Scan for the cell matching the given text and deliver its [x, y] coordinate at center. 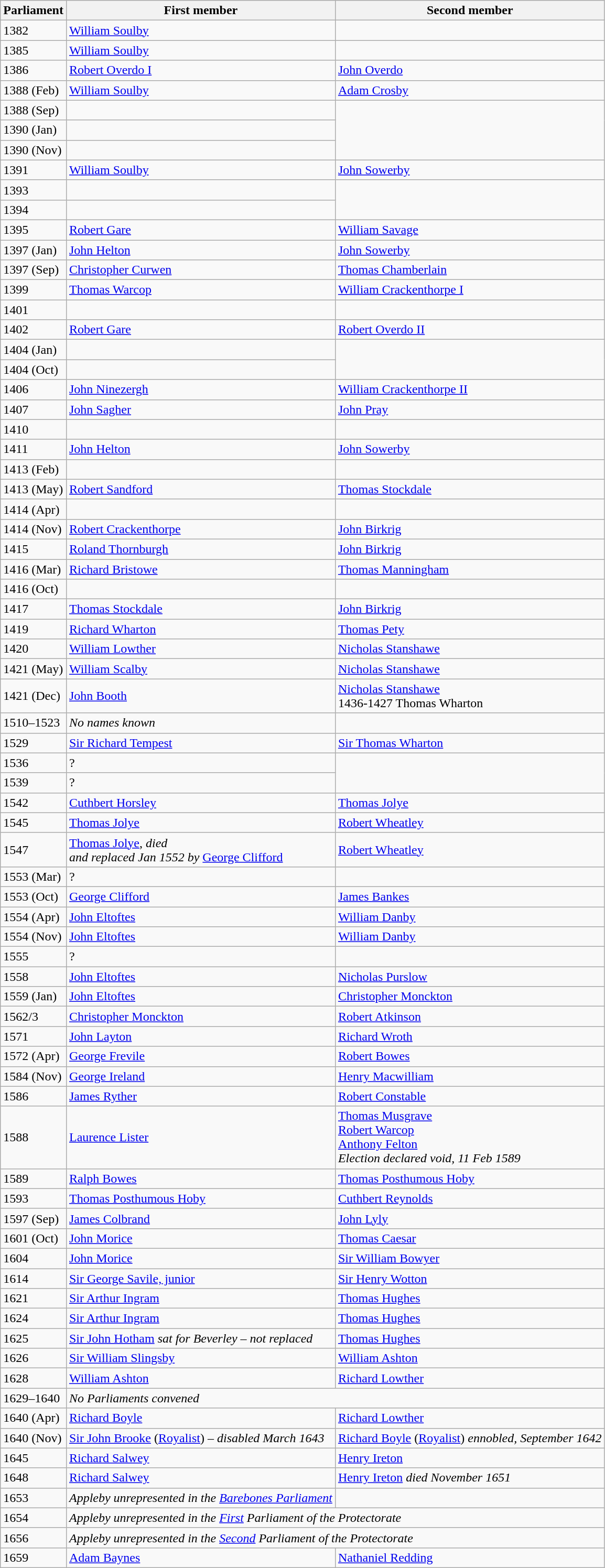
1399 [34, 290]
1625 [34, 1338]
Richard Boyle (Royalist) ennobled, September 1642 [470, 1438]
1626 [34, 1358]
James Ryther [200, 1096]
1416 (Oct) [34, 589]
Sir William Bowyer [470, 1258]
1656 [34, 1538]
1395 [34, 230]
1406 [34, 390]
1388 (Feb) [34, 90]
1404 (Jan) [34, 350]
1510–1523 [34, 723]
1397 (Sep) [34, 270]
Robert Atkinson [470, 1017]
1554 (Apr) [34, 917]
1648 [34, 1478]
Nicholas Stanshawe1436-1427 Thomas Wharton [470, 696]
1539 [34, 783]
1554 (Nov) [34, 937]
1417 [34, 609]
1414 (Nov) [34, 529]
First member [200, 10]
Richard Bristowe [200, 569]
1410 [34, 429]
1386 [34, 70]
George Ireland [200, 1076]
1402 [34, 330]
1640 (Nov) [34, 1438]
1555 [34, 957]
John Booth [200, 696]
1545 [34, 823]
1547 [34, 849]
1629–1640 [34, 1398]
Thomas Jolye, diedand replaced Jan 1552 by George Clifford [200, 849]
1604 [34, 1258]
Sir Henry Wotton [470, 1279]
Christopher Curwen [200, 270]
1601 (Oct) [34, 1238]
Adam Baynes [200, 1558]
Henry Ireton [470, 1458]
John Sagher [200, 409]
Richard Wroth [470, 1036]
Richard Wharton [200, 629]
Laurence Lister [200, 1138]
1385 [34, 50]
William Lowther [200, 649]
William Savage [470, 230]
1645 [34, 1458]
John Layton [200, 1036]
John Lyly [470, 1218]
1382 [34, 30]
Appleby unrepresented in the Second Parliament of the Protectorate [336, 1538]
Nathaniel Redding [470, 1558]
1659 [34, 1558]
Robert Constable [470, 1096]
1572 (Apr) [34, 1056]
1597 (Sep) [34, 1218]
Roland Thornburgh [200, 549]
James Colbrand [200, 1218]
William Crackenthorpe I [470, 290]
1562/3 [34, 1017]
George Clifford [200, 896]
William Scalby [200, 669]
Adam Crosby [470, 90]
Sir John Brooke (Royalist) – disabled March 1643 [200, 1438]
Henry Macwilliam [470, 1076]
1388 (Sep) [34, 110]
1553 (Oct) [34, 896]
1413 (Feb) [34, 469]
1421 (May) [34, 669]
No names known [200, 723]
Robert Overdo I [200, 70]
1654 [34, 1518]
1586 [34, 1096]
1420 [34, 649]
1614 [34, 1279]
Thomas Manningham [470, 569]
1393 [34, 190]
Appleby unrepresented in the Barebones Parliament [200, 1498]
Robert Sandford [200, 489]
1411 [34, 449]
Thomas Caesar [470, 1238]
Robert Crackenthorpe [200, 529]
1621 [34, 1299]
Sir William Slingsby [200, 1358]
Cuthbert Reynolds [470, 1198]
Robert Bowes [470, 1056]
1640 (Apr) [34, 1418]
Thomas Chamberlain [470, 270]
1558 [34, 977]
Robert Overdo II [470, 330]
Parliament [34, 10]
No Parliaments convened [336, 1398]
Ralph Bowes [200, 1178]
1416 (Mar) [34, 569]
Sir Thomas Wharton [470, 743]
Sir John Hotham sat for Beverley – not replaced [200, 1338]
1404 (Oct) [34, 370]
1391 [34, 170]
Second member [470, 10]
Nicholas Purslow [470, 977]
Cuthbert Horsley [200, 803]
Appleby unrepresented in the First Parliament of the Protectorate [336, 1518]
1536 [34, 763]
1401 [34, 310]
Sir George Savile, junior [200, 1279]
1414 (Apr) [34, 509]
John Pray [470, 409]
1553 (Mar) [34, 877]
1628 [34, 1378]
1419 [34, 629]
1571 [34, 1036]
1413 (May) [34, 489]
1529 [34, 743]
1397 (Jan) [34, 250]
James Bankes [470, 896]
Thomas Pety [470, 629]
1390 (Nov) [34, 150]
1593 [34, 1198]
1407 [34, 409]
1653 [34, 1498]
John Overdo [470, 70]
1421 (Dec) [34, 696]
1589 [34, 1178]
1390 (Jan) [34, 130]
1415 [34, 549]
George Frevile [200, 1056]
1624 [34, 1318]
1542 [34, 803]
Thomas MusgraveRobert WarcopAnthony FeltonElection declared void, 11 Feb 1589 [470, 1138]
William Crackenthorpe II [470, 390]
John Ninezergh [200, 390]
Henry Ireton died November 1651 [470, 1478]
Sir Richard Tempest [200, 743]
1559 (Jan) [34, 997]
1394 [34, 210]
1588 [34, 1138]
Thomas Warcop [200, 290]
Richard Boyle [200, 1418]
1584 (Nov) [34, 1076]
